Output the (X, Y) coordinate of the center of the cell containing the given text.  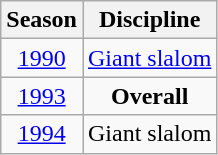
1990 (42, 58)
Discipline (149, 20)
1993 (42, 96)
1994 (42, 134)
Overall (149, 96)
Season (42, 20)
